Determine the (x, y) coordinate at the center of the cell enclosing the given text.  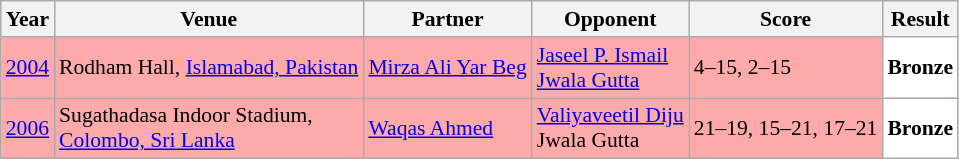
Rodham Hall, Islamabad, Pakistan (208, 68)
Score (786, 19)
Jaseel P. Ismail Jwala Gutta (610, 68)
Partner (447, 19)
2006 (28, 128)
Valiyaveetil Diju Jwala Gutta (610, 128)
21–19, 15–21, 17–21 (786, 128)
4–15, 2–15 (786, 68)
Year (28, 19)
Mirza Ali Yar Beg (447, 68)
Sugathadasa Indoor Stadium,Colombo, Sri Lanka (208, 128)
2004 (28, 68)
Opponent (610, 19)
Venue (208, 19)
Waqas Ahmed (447, 128)
Result (920, 19)
